Locate the cell with the specified text and output its (x, y) center coordinate. 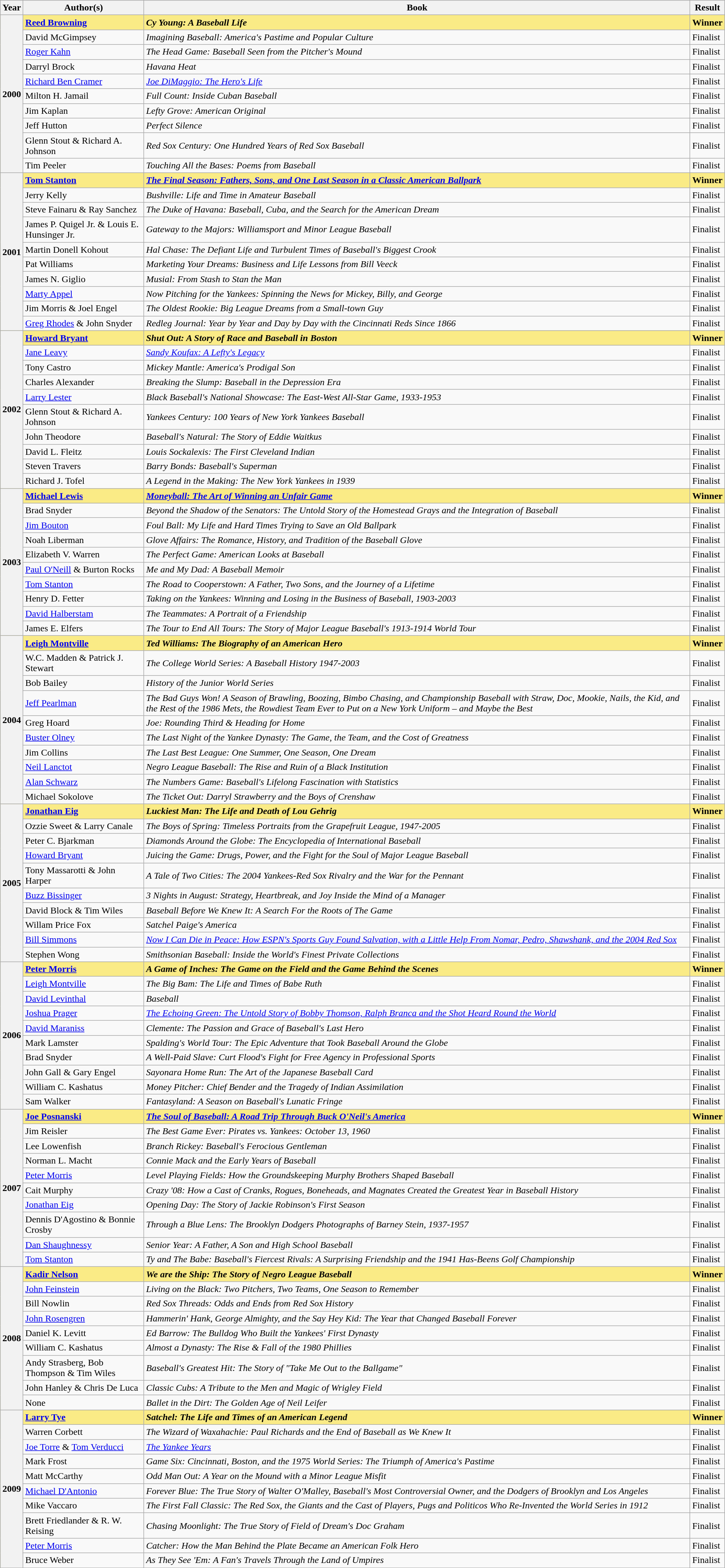
Gateway to the Majors: Williamsport and Minor League Baseball (417, 230)
2007 (12, 1188)
Smithsonian Baseball: Inside the World's Finest Private Collections (417, 954)
Beyond the Shadow of the Senators: The Untold Story of the Homestead Grays and the Integration of Baseball (417, 511)
The Teammates: A Portrait of a Friendship (417, 613)
Classic Cubs: A Tribute to the Men and Magic of Wrigley Field (417, 1388)
Greg Hoard (84, 723)
W.C. Madden & Patrick J. Stewart (84, 663)
Musial: From Stash to Stan the Man (417, 279)
As They See 'Em: A Fan's Travels Through the Land of Umpires (417, 1560)
2000 (12, 94)
Joe Torre & Tom Verducci (84, 1446)
Clemente: The Passion and Grace of Baseball's Last Hero (417, 1028)
The Road to Cooperstown: A Father, Two Sons, and the Journey of a Lifetime (417, 584)
Peter C. Bjarkman (84, 841)
Jeff Hutton (84, 125)
Mickey Mantle: America's Prodigal Son (417, 367)
Bob Bailey (84, 683)
Dennis D'Agostino & Bonnie Crosby (84, 1225)
A Tale of Two Cities: The 2004 Yankees-Red Sox Rivalry and the War for the Pennant (417, 876)
Marty Appel (84, 294)
The Soul of Baseball: A Road Trip Through Buck O'Neil's America (417, 1116)
John Gall & Gary Engel (84, 1072)
Touching All the Bases: Poems from Baseball (417, 165)
The Big Bam: The Life and Times of Babe Ruth (417, 984)
Henry D. Fetter (84, 599)
Steve Fainaru & Ray Sanchez (84, 210)
2004 (12, 720)
Sandy Koufax: A Lefty's Legacy (417, 353)
Result (707, 8)
Crazy '08: How a Cast of Cranks, Rogues, Boneheads, and Magnates Created the Greatest Year in Baseball History (417, 1190)
David Block & Tim Wiles (84, 910)
Mark Lamster (84, 1043)
Perfect Silence (417, 125)
The Perfect Game: American Looks at Baseball (417, 555)
Baseball Before We Knew It: A Search For the Roots of The Game (417, 910)
Breaking the Slump: Baseball in the Depression Era (417, 382)
Through a Blue Lens: The Brooklyn Dodgers Photographs of Barney Stein, 1937-1957 (417, 1225)
Buster Olney (84, 738)
Now Pitching for the Yankees: Spinning the News for Mickey, Billy, and George (417, 294)
The Duke of Havana: Baseball, Cuba, and the Search for the American Dream (417, 210)
Luckiest Man: The Life and Death of Lou Gehrig (417, 811)
2006 (12, 1036)
Buzz Bissinger (84, 895)
Ted Williams: The Biography of an American Hero (417, 643)
A Legend in the Making: The New York Yankees in 1939 (417, 481)
Jim Collins (84, 752)
Ty and The Babe: Baseball's Fiercest Rivals: A Surprising Friendship and the 1941 Has-Beens Golf Championship (417, 1260)
Lee Lowenfish (84, 1146)
Charles Alexander (84, 382)
Diamonds Around the Globe: The Encyclopedia of International Baseball (417, 841)
Living on the Black: Two Pitchers, Two Teams, One Season to Remember (417, 1289)
Stephen Wong (84, 954)
Marketing Your Dreams: Business and Life Lessons from Bill Veeck (417, 264)
2009 (12, 1489)
Book (417, 8)
Havana Heat (417, 67)
Sayonara Home Run: The Art of the Japanese Baseball Card (417, 1072)
Joe Posnanski (84, 1116)
Sam Walker (84, 1102)
Mike Vaccaro (84, 1506)
The Final Season: Fathers, Sons, and One Last Season in a Classic American Ballpark (417, 180)
The College World Series: A Baseball History 1947-2003 (417, 663)
Neil Lanctot (84, 767)
History of the Junior World Series (417, 683)
Paul O'Neill & Burton Rocks (84, 569)
Spalding's World Tour: The Epic Adventure that Took Baseball Around the Globe (417, 1043)
Full Count: Inside Cuban Baseball (417, 96)
2008 (12, 1338)
Joshua Prager (84, 1013)
Jeff Pearlman (84, 703)
James P. Quigel Jr. & Louis E. Hunsinger Jr. (84, 230)
Fantasyland: A Season on Baseball's Lunatic Fringe (417, 1102)
David McGimpsey (84, 37)
Joe DiMaggio: The Hero's Life (417, 81)
Ozzie Sweet & Larry Canale (84, 826)
Larry Tye (84, 1417)
Darryl Brock (84, 67)
Baseball's Greatest Hit: The Story of "Take Me Out to the Ballgame" (417, 1368)
2005 (12, 883)
Elizabeth V. Warren (84, 555)
Jim Kaplan (84, 111)
James E. Elfers (84, 628)
John Feinstein (84, 1289)
We are the Ship: The Story of Negro League Baseball (417, 1274)
Satchel Paige's America (417, 925)
Kadir Nelson (84, 1274)
David Maraniss (84, 1028)
Money Pitcher: Chief Bender and the Tragedy of Indian Assimilation (417, 1087)
Willam Price Fox (84, 925)
The Best Game Ever: Pirates vs. Yankees: October 13, 1960 (417, 1131)
Joe: Rounding Third & Heading for Home (417, 723)
Jim Bouton (84, 525)
The Yankee Years (417, 1446)
David L. Fleitz (84, 452)
Moneyball: The Art of Winning an Unfair Game (417, 496)
Foul Ball: My Life and Hard Times Trying to Save an Old Ballpark (417, 525)
Redleg Journal: Year by Year and Day by Day with the Cincinnati Reds Since 1866 (417, 323)
Branch Rickey: Baseball's Ferocious Gentleman (417, 1146)
Dan Shaughnessy (84, 1245)
Warren Corbett (84, 1432)
Cy Young: A Baseball Life (417, 22)
Year (12, 8)
James N. Giglio (84, 279)
Red Sox Threads: Odds and Ends from Red Sox History (417, 1304)
Connie Mack and the Early Years of Baseball (417, 1160)
A Well-Paid Slave: Curt Flood's Fight for Free Agency in Professional Sports (417, 1057)
2002 (12, 410)
Daniel K. Levitt (84, 1333)
Red Sox Century: One Hundred Years of Red Sox Baseball (417, 146)
The First Fall Classic: The Red Sox, the Giants and the Cast of Players, Pugs and Politicos Who Re-Invented the World Series in 1912 (417, 1506)
Tim Peeler (84, 165)
Glove Affairs: The Romance, History, and Tradition of the Baseball Glove (417, 540)
John Theodore (84, 437)
Black Baseball's National Showcase: The East-West All-Star Game, 1933-1953 (417, 397)
Alan Schwarz (84, 782)
Me and My Dad: A Baseball Memoir (417, 569)
Level Playing Fields: How the Groundskeeping Murphy Brothers Shaped Baseball (417, 1175)
The Numbers Game: Baseball's Lifelong Fascination with Statistics (417, 782)
Reed Browning (84, 22)
Noah Liberman (84, 540)
Satchel: The Life and Times of an American Legend (417, 1417)
Shut Out: A Story of Race and Baseball in Boston (417, 338)
Brett Friedlander & R. W. Reising (84, 1526)
Michael Sokolove (84, 797)
Martin Donell Kohout (84, 250)
Baseball's Natural: The Story of Eddie Waitkus (417, 437)
Hal Chase: The Defiant Life and Turbulent Times of Baseball's Biggest Crook (417, 250)
3 Nights in August: Strategy, Heartbreak, and Joy Inside the Mind of a Manager (417, 895)
Jerry Kelly (84, 195)
Opening Day: The Story of Jackie Robinson's First Season (417, 1205)
Negro League Baseball: The Rise and Ruin of a Black Institution (417, 767)
Norman L. Macht (84, 1160)
Odd Man Out: A Year on the Mound with a Minor League Misfit (417, 1476)
Game Six: Cincinnati, Boston, and the 1975 World Series: The Triumph of America's Pastime (417, 1462)
None (84, 1402)
The Last Night of the Yankee Dynasty: The Game, the Team, and the Cost of Greatness (417, 738)
Almost a Dynasty: The Rise & Fall of the 1980 Phillies (417, 1348)
Mark Frost (84, 1462)
Jim Morris & Joel Engel (84, 308)
Tony Massarotti & John Harper (84, 876)
Andy Strasberg, Bob Thompson & Tim Wiles (84, 1368)
Richard J. Tofel (84, 481)
Milton H. Jamail (84, 96)
John Rosengren (84, 1318)
Louis Sockalexis: The First Cleveland Indian (417, 452)
Forever Blue: The True Story of Walter O'Malley, Baseball's Most Controversial Owner, and the Dodgers of Brooklyn and Los Angeles (417, 1491)
Jim Reisler (84, 1131)
Lefty Grove: American Original (417, 111)
Chasing Moonlight: The True Story of Field of Dream's Doc Graham (417, 1526)
The Head Game: Baseball Seen from the Pitcher's Mound (417, 52)
A Game of Inches: The Game on the Field and the Game Behind the Scenes (417, 969)
Senior Year: A Father, A Son and High School Baseball (417, 1245)
Michael D'Antonio (84, 1491)
Steven Travers (84, 466)
David Levinthal (84, 999)
Bruce Weber (84, 1560)
Pat Williams (84, 264)
Larry Lester (84, 397)
The Tour to End All Tours: The Story of Major League Baseball's 1913-1914 World Tour (417, 628)
Baseball (417, 999)
Taking on the Yankees: Winning and Losing in the Business of Baseball, 1903-2003 (417, 599)
Greg Rhodes & John Snyder (84, 323)
The Echoing Green: The Untold Story of Bobby Thomson, Ralph Branca and the Shot Heard Round the World (417, 1013)
Roger Kahn (84, 52)
2003 (12, 562)
The Wizard of Waxahachie: Paul Richards and the End of Baseball as We Knew It (417, 1432)
Author(s) (84, 8)
John Hanley & Chris De Luca (84, 1388)
Hammerin' Hank, George Almighty, and the Say Hey Kid: The Year that Changed Baseball Forever (417, 1318)
2001 (12, 252)
Jane Leavy (84, 353)
Ed Barrow: The Bulldog Who Built the Yankees' First Dynasty (417, 1333)
Michael Lewis (84, 496)
Now I Can Die in Peace: How ESPN's Sports Guy Found Salvation, with a Little Help From Nomar, Pedro, Shawshank, and the 2004 Red Sox (417, 939)
The Boys of Spring: Timeless Portraits from the Grapefruit League, 1947-2005 (417, 826)
Yankees Century: 100 Years of New York Yankees Baseball (417, 416)
Juicing the Game: Drugs, Power, and the Fight for the Soul of Major League Baseball (417, 855)
Bill Nowlin (84, 1304)
David Halberstam (84, 613)
Cait Murphy (84, 1190)
Barry Bonds: Baseball's Superman (417, 466)
Imagining Baseball: America's Pastime and Popular Culture (417, 37)
Bushville: Life and Time in Amateur Baseball (417, 195)
Catcher: How the Man Behind the Plate Became an American Folk Hero (417, 1546)
The Last Best League: One Summer, One Season, One Dream (417, 752)
The Ticket Out: Darryl Strawberry and the Boys of Crenshaw (417, 797)
Richard Ben Cramer (84, 81)
Matt McCarthy (84, 1476)
Tony Castro (84, 367)
Bill Simmons (84, 939)
Ballet in the Dirt: The Golden Age of Neil Leifer (417, 1402)
The Oldest Rookie: Big League Dreams from a Small-town Guy (417, 308)
